Search for the cell housing the specified text and yield its [x, y] center coordinate. 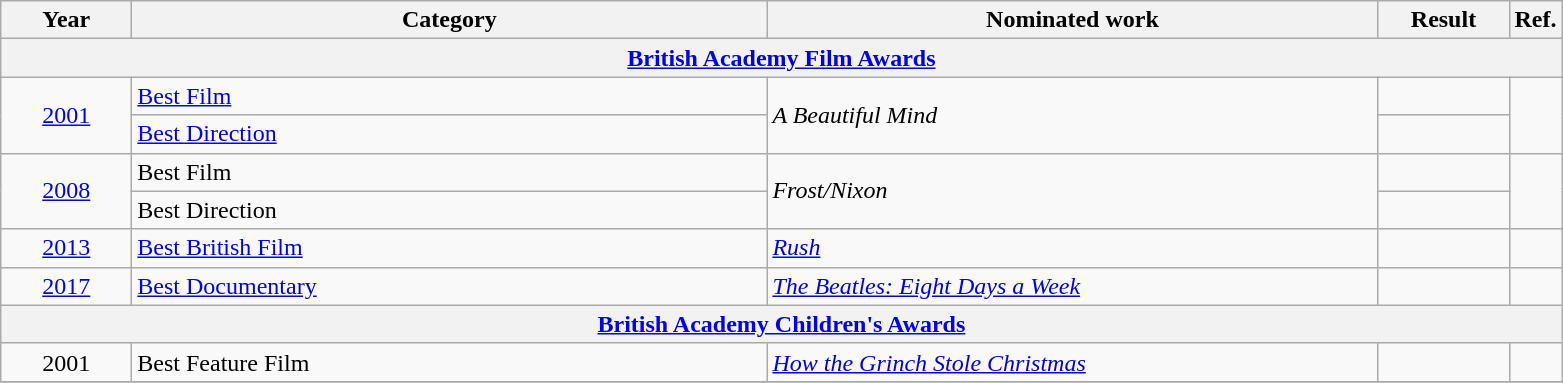
Best Documentary [450, 286]
Rush [1072, 248]
The Beatles: Eight Days a Week [1072, 286]
Ref. [1536, 20]
British Academy Children's Awards [782, 324]
2008 [66, 191]
Nominated work [1072, 20]
Best British Film [450, 248]
2013 [66, 248]
How the Grinch Stole Christmas [1072, 362]
Frost/Nixon [1072, 191]
Category [450, 20]
Best Feature Film [450, 362]
2017 [66, 286]
A Beautiful Mind [1072, 115]
Year [66, 20]
Result [1444, 20]
British Academy Film Awards [782, 58]
